Determine the (X, Y) coordinate at the center of the cell enclosing the given text.  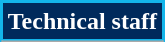
Technical staff (83, 22)
